Output the (x, y) coordinate of the center of the cell containing the given text.  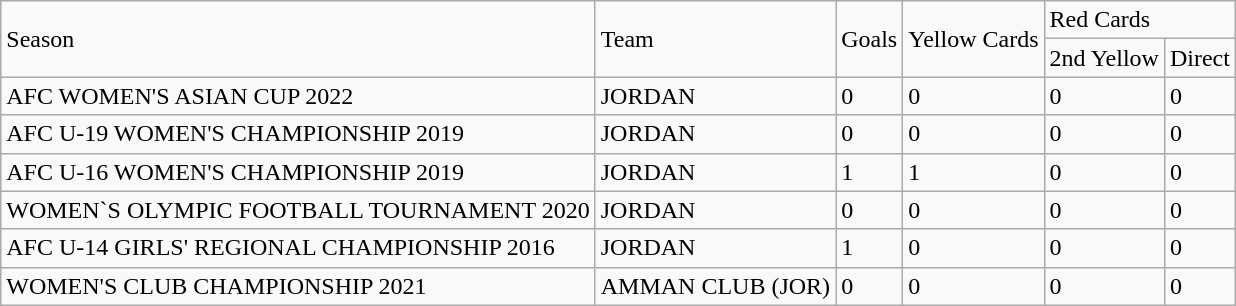
AFC U-16 WOMEN'S CHAMPIONSHIP 2019 (298, 172)
Season (298, 39)
2nd Yellow (1104, 58)
WOMEN'S CLUB CHAMPIONSHIP 2021 (298, 286)
WOMEN`S OLYMPIC FOOTBALL TOURNAMENT 2020 (298, 210)
Red Cards (1140, 20)
Direct (1200, 58)
AFC WOMEN'S ASIAN CUP 2022 (298, 96)
AFC U-14 GIRLS' REGIONAL CHAMPIONSHIP 2016 (298, 248)
AMMAN CLUB (JOR) (715, 286)
AFC U-19 WOMEN'S CHAMPIONSHIP 2019 (298, 134)
Team (715, 39)
Yellow Cards (974, 39)
Goals (870, 39)
